Extract the (x, y) coordinate from the center of the cell holding the provided text.  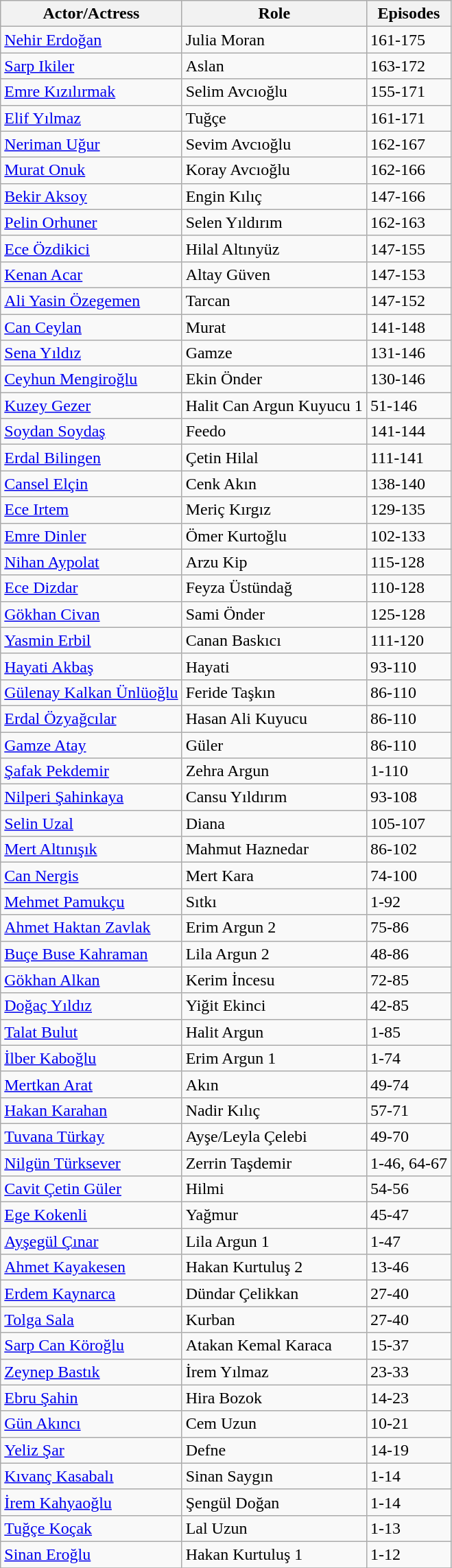
Mahmut Haznedar (274, 850)
Lal Uzun (274, 1528)
49-70 (409, 1136)
Sami Önder (274, 614)
Can Ceylan (91, 327)
Atakan Kemal Karaca (274, 1346)
Halit Argun (274, 1032)
Selin Uzal (91, 823)
49-74 (409, 1084)
Selen Yıldırım (274, 222)
Lila Argun 1 (274, 1241)
1-92 (409, 902)
10-21 (409, 1424)
Zehra Argun (274, 771)
Can Nergis (91, 876)
Koray Avcıoğlu (274, 170)
Tuğçe Koçak (91, 1528)
Cavit Çetin Güler (91, 1189)
Yiğit Ekinci (274, 1006)
Hilmi (274, 1189)
Sevim Avcıoğlu (274, 144)
Ekin Önder (274, 379)
93-110 (409, 666)
14-19 (409, 1450)
Nihan Aypolat (91, 562)
1-13 (409, 1528)
Nehir Erdoğan (91, 40)
115-128 (409, 562)
Ebru Şahin (91, 1398)
Soydan Soydaş (91, 432)
Gamze (274, 353)
Ceyhun Mengiroğlu (91, 379)
Arzu Kip (274, 562)
Çetin Hilal (274, 458)
Tuvana Türkay (91, 1136)
Murat Onuk (91, 170)
1-110 (409, 771)
Sıtkı (274, 902)
Selim Avcıoğlu (274, 92)
Hakan Karahan (91, 1110)
147-153 (409, 274)
54-56 (409, 1189)
Sena Yıldız (91, 353)
Mertkan Arat (91, 1084)
Kıvanç Kasabalı (91, 1476)
Role (274, 14)
Yasmin Erbil (91, 640)
45-47 (409, 1215)
Ayşegül Çınar (91, 1241)
141-148 (409, 327)
Episodes (409, 14)
Sarp Ikiler (91, 66)
138-140 (409, 484)
Sarp Can Köroğlu (91, 1346)
Ali Yasin Özegemen (91, 301)
141-144 (409, 432)
1-85 (409, 1032)
155-171 (409, 92)
131-146 (409, 353)
51-146 (409, 406)
42-85 (409, 1006)
74-100 (409, 876)
Hayati Akbaş (91, 666)
Engin Kılıç (274, 196)
Kerim İncesu (274, 980)
161-171 (409, 118)
İlber Kaboğlu (91, 1058)
Diana (274, 823)
Mert Altınışık (91, 850)
72-85 (409, 980)
Hakan Kurtuluş 2 (274, 1267)
Ece Irtem (91, 510)
102-133 (409, 536)
Hira Bozok (274, 1398)
Erim Argun 1 (274, 1058)
Şengül Doğan (274, 1502)
Erdal Özyağcılar (91, 718)
Dündar Çelikkan (274, 1294)
Kenan Acar (91, 274)
93-108 (409, 797)
Akın (274, 1084)
Mehmet Pamukçu (91, 902)
Hasan Ali Kuyucu (274, 718)
Halit Can Argun Kuyucu 1 (274, 406)
Aslan (274, 66)
Lila Argun 2 (274, 954)
Nilperi Şahinkaya (91, 797)
15-37 (409, 1346)
Hayati (274, 666)
105-107 (409, 823)
111-141 (409, 458)
1-74 (409, 1058)
Buçe Buse Kahraman (91, 954)
Talat Bulut (91, 1032)
147-155 (409, 248)
57-71 (409, 1110)
Cansel Elçin (91, 484)
Kuzey Gezer (91, 406)
125-128 (409, 614)
Actor/Actress (91, 14)
Altay Güven (274, 274)
Julia Moran (274, 40)
Erdem Kaynarca (91, 1294)
Gülenay Kalkan Ünlüoğlu (91, 692)
Ege Kokenli (91, 1215)
Gökhan Alkan (91, 980)
Ahmet Haktan Zavlak (91, 928)
Emre Dinler (91, 536)
Erim Argun 2 (274, 928)
Sinan Saygın (274, 1476)
13-46 (409, 1267)
Gamze Atay (91, 745)
Hakan Kurtuluş 1 (274, 1554)
Sinan Eroğlu (91, 1554)
Güler (274, 745)
162-163 (409, 222)
162-166 (409, 170)
Kurban (274, 1320)
İrem Yılmaz (274, 1372)
Ahmet Kayakesen (91, 1267)
Murat (274, 327)
163-172 (409, 66)
Tarcan (274, 301)
Defne (274, 1450)
48-86 (409, 954)
Neriman Uğur (91, 144)
Feride Taşkın (274, 692)
Mert Kara (274, 876)
Feyza Üstündağ (274, 588)
Nilgün Türksever (91, 1163)
110-128 (409, 588)
İrem Kahyaoğlu (91, 1502)
Ece Özdikici (91, 248)
Tolga Sala (91, 1320)
Elif Yılmaz (91, 118)
1-47 (409, 1241)
Tuğçe (274, 118)
Zerrin Taşdemir (274, 1163)
Nadir Kılıç (274, 1110)
162-167 (409, 144)
Meriç Kırgız (274, 510)
23-33 (409, 1372)
Şafak Pekdemir (91, 771)
147-166 (409, 196)
Erdal Bilingen (91, 458)
Pelin Orhuner (91, 222)
Cansu Yıldırım (274, 797)
Cenk Akın (274, 484)
Gün Akıncı (91, 1424)
Feedo (274, 432)
Emre Kızılırmak (91, 92)
86-102 (409, 850)
75-86 (409, 928)
Yeliz Şar (91, 1450)
161-175 (409, 40)
147-152 (409, 301)
111-120 (409, 640)
Zeynep Bastık (91, 1372)
129-135 (409, 510)
1-12 (409, 1554)
Canan Baskıcı (274, 640)
Ece Dizdar (91, 588)
Doğaç Yıldız (91, 1006)
Cem Uzun (274, 1424)
1-46, 64-67 (409, 1163)
Bekir Aksoy (91, 196)
130-146 (409, 379)
Ömer Kurtoğlu (274, 536)
Yağmur (274, 1215)
Gökhan Civan (91, 614)
Ayşe/Leyla Çelebi (274, 1136)
14-23 (409, 1398)
Hilal Altınyüz (274, 248)
